Detect which cell encompasses the target text, then output its [x, y] center coordinate. 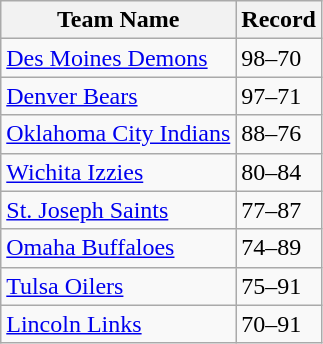
St. Joseph Saints [118, 210]
97–71 [279, 96]
Denver Bears [118, 96]
Oklahoma City Indians [118, 134]
Wichita Izzies [118, 172]
98–70 [279, 58]
Lincoln Links [118, 324]
70–91 [279, 324]
75–91 [279, 286]
Record [279, 20]
Omaha Buffaloes [118, 248]
74–89 [279, 248]
Tulsa Oilers [118, 286]
Des Moines Demons [118, 58]
Team Name [118, 20]
88–76 [279, 134]
77–87 [279, 210]
80–84 [279, 172]
